Scan for the cell matching the given text and deliver its [x, y] coordinate at center. 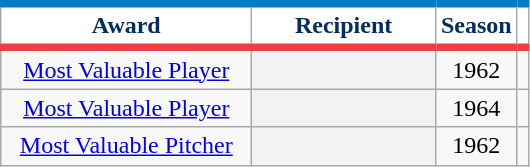
Recipient [344, 26]
Season [476, 26]
Award [126, 26]
Most Valuable Pitcher [126, 146]
1964 [476, 108]
